Scan for the cell matching the given text and deliver its [x, y] coordinate at center. 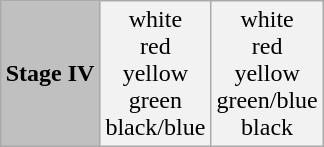
whiteredyellowgreenblack/blue [156, 74]
whiteredyellowgreen/blueblack [267, 74]
Stage IV [50, 74]
